Locate the cell with the specified text and output its [x, y] center coordinate. 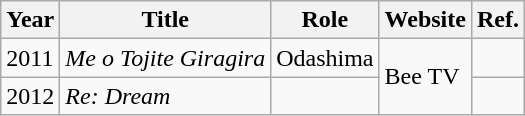
Odashima [325, 58]
2012 [30, 96]
Re: Dream [166, 96]
2011 [30, 58]
Year [30, 20]
Website [425, 20]
Title [166, 20]
Role [325, 20]
Ref. [498, 20]
Me o Tojite Giragira [166, 58]
Bee TV [425, 77]
